Pinpoint the cell where the given text exists, returning its [x, y] midpoint coordinate. 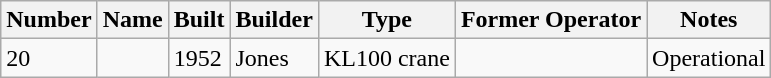
Name [132, 20]
20 [49, 58]
1952 [199, 58]
Notes [709, 20]
Built [199, 20]
Former Operator [550, 20]
Type [386, 20]
Jones [274, 58]
KL100 crane [386, 58]
Operational [709, 58]
Builder [274, 20]
Number [49, 20]
